Scan for the cell matching the given text and deliver its (x, y) coordinate at center. 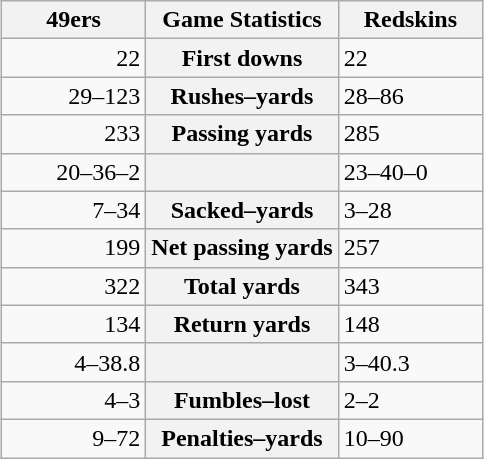
7–34 (73, 210)
28–86 (410, 96)
148 (410, 324)
233 (73, 134)
Game Statistics (242, 20)
9–72 (73, 438)
Net passing yards (242, 248)
Passing yards (242, 134)
3–28 (410, 210)
Return yards (242, 324)
Fumbles–lost (242, 400)
29–123 (73, 96)
23–40–0 (410, 172)
322 (73, 286)
2–2 (410, 400)
49ers (73, 20)
134 (73, 324)
257 (410, 248)
First downs (242, 58)
199 (73, 248)
20–36–2 (73, 172)
343 (410, 286)
Penalties–yards (242, 438)
285 (410, 134)
4–38.8 (73, 362)
Sacked–yards (242, 210)
Redskins (410, 20)
Rushes–yards (242, 96)
10–90 (410, 438)
4–3 (73, 400)
Total yards (242, 286)
3–40.3 (410, 362)
